Extract the (X, Y) coordinate from the center of the cell holding the provided text.  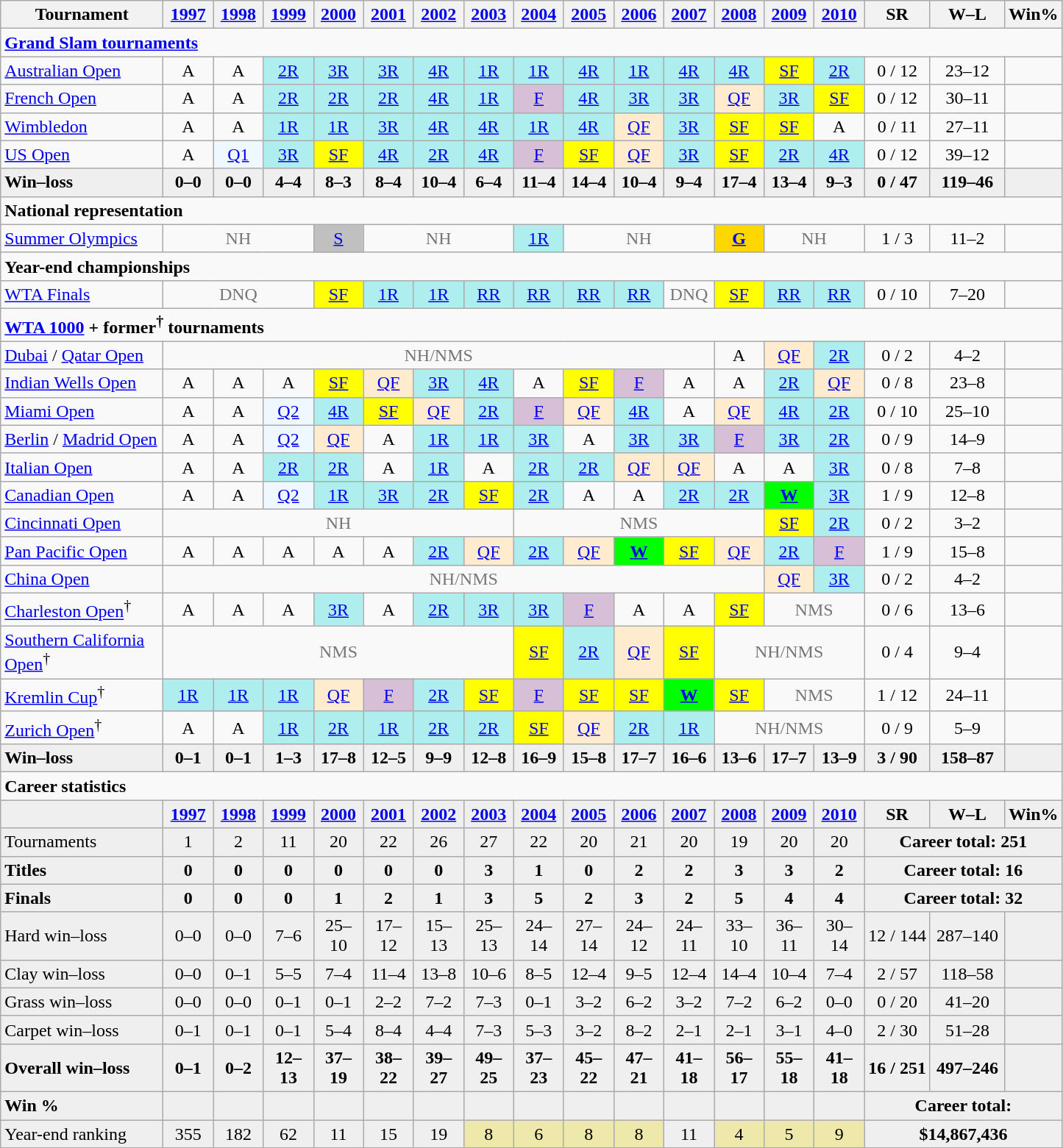
12–5 (388, 758)
5–5 (288, 974)
Career total: 16 (964, 870)
12 / 144 (897, 935)
2–2 (388, 1002)
30–14 (839, 935)
Kremlin Cup† (82, 696)
Pan Pacific Open (82, 551)
9–9 (438, 758)
12–13 (288, 1068)
182 (238, 1134)
17–4 (739, 182)
15 (388, 1134)
16–6 (689, 758)
5–3 (538, 1030)
118–58 (967, 974)
3–1 (789, 1030)
China Open (82, 579)
Carpet win–loss (82, 1030)
158–87 (967, 758)
WTA Finals (82, 294)
Wimbledon (82, 126)
14–9 (967, 439)
S (338, 238)
Grass win–loss (82, 1002)
38–22 (388, 1068)
US Open (82, 154)
13–9 (839, 758)
8–2 (639, 1030)
Win % (82, 1105)
Overall win–loss (82, 1068)
25–13 (488, 935)
0–2 (238, 1068)
36–11 (789, 935)
Year-end ranking (82, 1134)
2 / 30 (897, 1030)
Grand Slam tournaments (531, 43)
5–9 (967, 728)
0 / 6 (897, 610)
17–12 (388, 935)
0 / 11 (897, 126)
39–27 (438, 1068)
7–6 (288, 935)
French Open (82, 99)
Clay win–loss (82, 974)
15–13 (438, 935)
24–14 (538, 935)
16 / 251 (897, 1068)
27–11 (967, 126)
23–8 (967, 383)
Canadian Open (82, 495)
9–5 (639, 974)
Miami Open (82, 411)
30–11 (967, 99)
6–4 (488, 182)
Career total: 32 (964, 898)
41–20 (967, 1002)
Cincinnati Open (82, 523)
1 / 3 (897, 238)
24–12 (639, 935)
Finals (82, 898)
Titles (82, 870)
Tournaments (82, 842)
Q1 (238, 154)
Dubai / Qatar Open (82, 355)
Australian Open (82, 71)
119–46 (967, 182)
5–4 (338, 1030)
11–2 (967, 238)
497–246 (967, 1068)
Hard win–loss (82, 935)
17–8 (338, 758)
47–21 (639, 1068)
21 (639, 842)
Indian Wells Open (82, 383)
9–3 (839, 182)
7–8 (967, 467)
51–28 (967, 1030)
9 (839, 1134)
Tournament (82, 15)
355 (188, 1134)
37–19 (338, 1068)
Berlin / Madrid Open (82, 439)
287–140 (967, 935)
33–10 (739, 935)
49–25 (488, 1068)
3 / 90 (897, 758)
$14,867,436 (964, 1134)
13–4 (789, 182)
Southern California Open† (82, 652)
0 / 47 (897, 182)
1 / 12 (897, 696)
16–9 (538, 758)
Charleston Open† (82, 610)
0 / 20 (897, 1002)
62 (288, 1134)
0 / 4 (897, 652)
Summer Olympics (82, 238)
37–23 (538, 1068)
Career total: 251 (964, 842)
45–22 (589, 1068)
27–14 (589, 935)
8–3 (338, 182)
Year-end championships (531, 266)
10–6 (488, 974)
Italian Open (82, 467)
7–20 (967, 294)
26 (438, 842)
Zurich Open† (82, 728)
8–5 (538, 974)
39–12 (967, 154)
G (739, 238)
13–8 (438, 974)
27 (488, 842)
WTA 1000 + former† tournaments (531, 325)
6 (538, 1134)
56–17 (739, 1068)
Career statistics (531, 786)
4–0 (839, 1030)
2 / 57 (897, 974)
Career total: (964, 1105)
National representation (531, 210)
1–3 (288, 758)
23–12 (967, 71)
55–18 (789, 1068)
